Find where the given text appears and provide that cell's center as [x, y] coordinate. 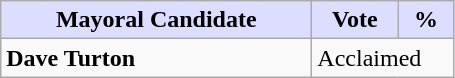
Dave Turton [156, 58]
Vote [355, 20]
Acclaimed [383, 58]
% [426, 20]
Mayoral Candidate [156, 20]
